For the text-containing cell, return its midpoint in [X, Y] coordinate format. 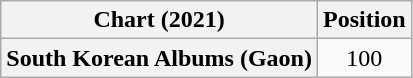
Chart (2021) [160, 20]
100 [364, 58]
Position [364, 20]
South Korean Albums (Gaon) [160, 58]
